Capture the cell that displays the provided text and extract its [x, y] central coordinate. 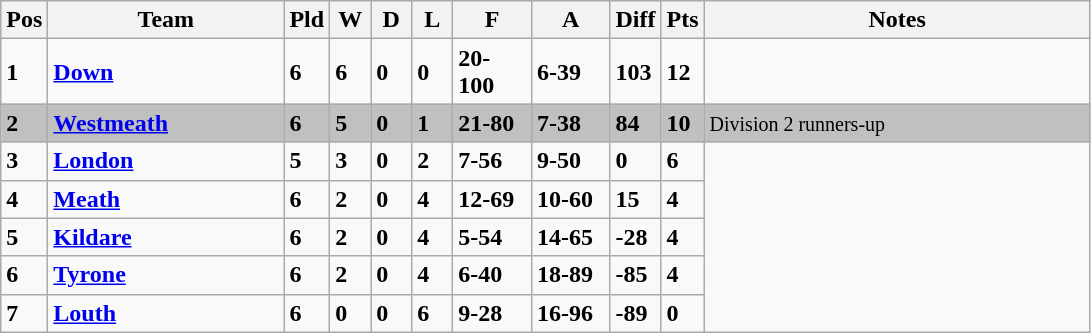
Pts [682, 20]
D [392, 20]
Westmeath [166, 123]
84 [636, 123]
5-54 [492, 237]
6-39 [570, 72]
10 [682, 123]
103 [636, 72]
Notes [897, 20]
Diff [636, 20]
W [350, 20]
-85 [636, 275]
12 [682, 72]
Pld [307, 20]
-89 [636, 313]
12-69 [492, 199]
Kildare [166, 237]
Pos [24, 20]
L [432, 20]
A [570, 20]
-28 [636, 237]
Tyrone [166, 275]
18-89 [570, 275]
10-60 [570, 199]
Division 2 runners-up [897, 123]
7 [24, 313]
London [166, 161]
Louth [166, 313]
F [492, 20]
Meath [166, 199]
20-100 [492, 72]
9-50 [570, 161]
7-38 [570, 123]
9-28 [492, 313]
Team [166, 20]
16-96 [570, 313]
15 [636, 199]
7-56 [492, 161]
21-80 [492, 123]
14-65 [570, 237]
Down [166, 72]
6-40 [492, 275]
